Scan for the cell matching the given text and deliver its [X, Y] coordinate at center. 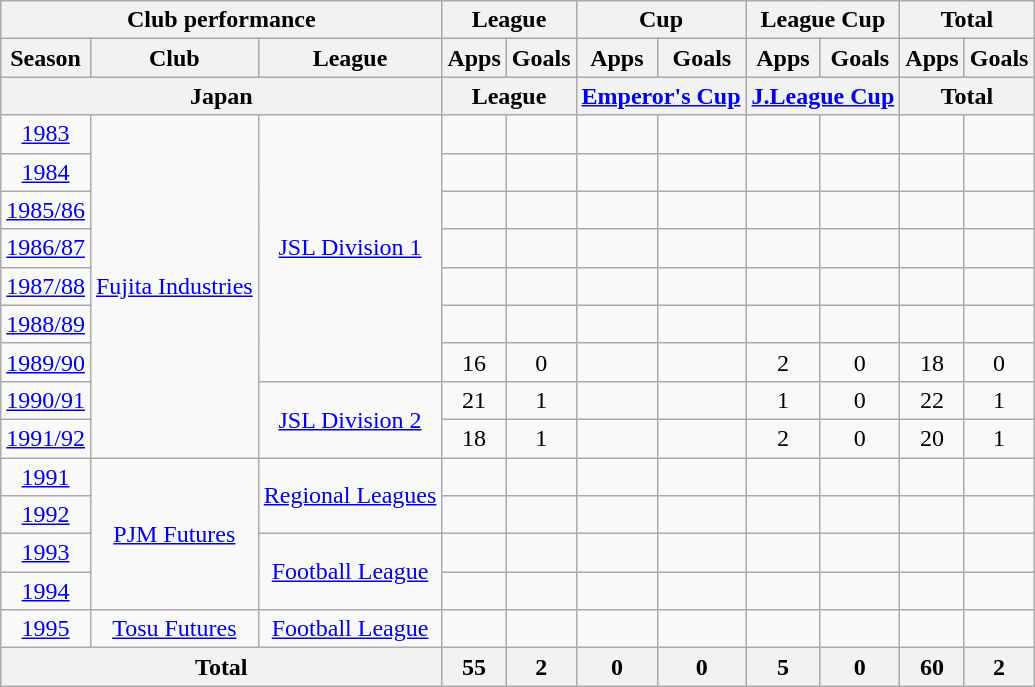
60 [932, 667]
1991 [46, 477]
20 [932, 438]
22 [932, 400]
16 [474, 362]
1987/88 [46, 286]
5 [783, 667]
JSL Division 2 [350, 419]
1991/92 [46, 438]
Japan [222, 96]
1993 [46, 553]
21 [474, 400]
Club [174, 58]
League Cup [823, 20]
1984 [46, 172]
Emperor's Cup [661, 96]
55 [474, 667]
Club performance [222, 20]
1992 [46, 515]
J.League Cup [823, 96]
Cup [661, 20]
1995 [46, 629]
1990/91 [46, 400]
PJM Futures [174, 534]
1986/87 [46, 248]
1989/90 [46, 362]
Regional Leagues [350, 496]
Tosu Futures [174, 629]
1988/89 [46, 324]
1983 [46, 134]
Fujita Industries [174, 286]
1994 [46, 591]
1985/86 [46, 210]
Season [46, 58]
JSL Division 1 [350, 248]
